Return the (x, y) coordinate for the center point of the cell that contains the specified text.  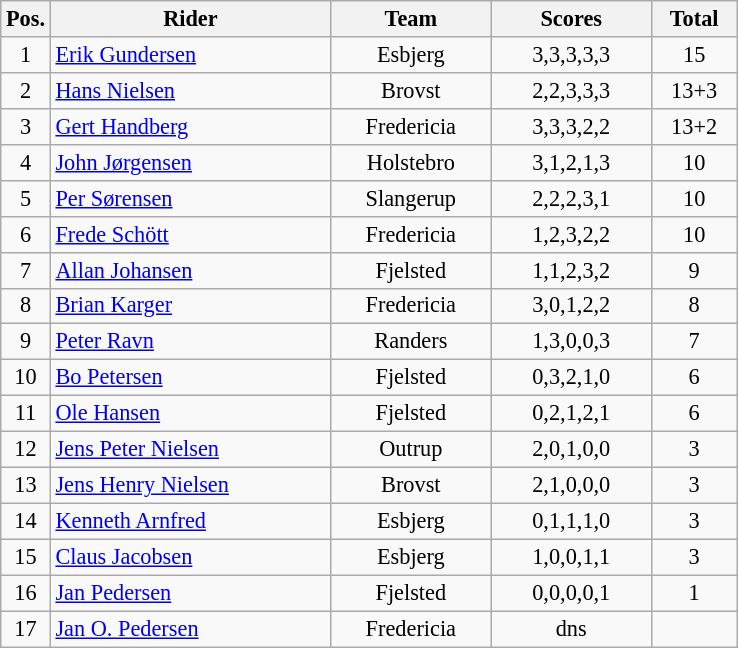
17 (26, 629)
12 (26, 450)
Rider (190, 19)
Team (411, 19)
1,1,2,3,2 (571, 270)
Total (694, 19)
Hans Nielsen (190, 90)
13+3 (694, 90)
3,0,1,2,2 (571, 306)
2 (26, 90)
Holstebro (411, 162)
Jan Pedersen (190, 593)
Scores (571, 19)
3,1,2,1,3 (571, 162)
Bo Petersen (190, 378)
Outrup (411, 450)
2,2,2,3,1 (571, 198)
1,3,0,0,3 (571, 342)
Brian Karger (190, 306)
1,2,3,2,2 (571, 234)
Ole Hansen (190, 414)
dns (571, 629)
5 (26, 198)
16 (26, 593)
Randers (411, 342)
2,0,1,0,0 (571, 450)
Erik Gundersen (190, 55)
4 (26, 162)
2,2,3,3,3 (571, 90)
0,2,1,2,1 (571, 414)
Pos. (26, 19)
2,1,0,0,0 (571, 485)
Kenneth Arnfred (190, 521)
0,3,2,1,0 (571, 378)
0,0,0,0,1 (571, 593)
John Jørgensen (190, 162)
11 (26, 414)
14 (26, 521)
Jens Henry Nielsen (190, 485)
3,3,3,3,3 (571, 55)
13+2 (694, 126)
Jan O. Pedersen (190, 629)
0,1,1,1,0 (571, 521)
3,3,3,2,2 (571, 126)
Per Sørensen (190, 198)
Jens Peter Nielsen (190, 450)
Gert Handberg (190, 126)
Frede Schött (190, 234)
Allan Johansen (190, 270)
13 (26, 485)
1,0,0,1,1 (571, 557)
Claus Jacobsen (190, 557)
Slangerup (411, 198)
Peter Ravn (190, 342)
